Search for the cell housing the specified text and yield its (X, Y) center coordinate. 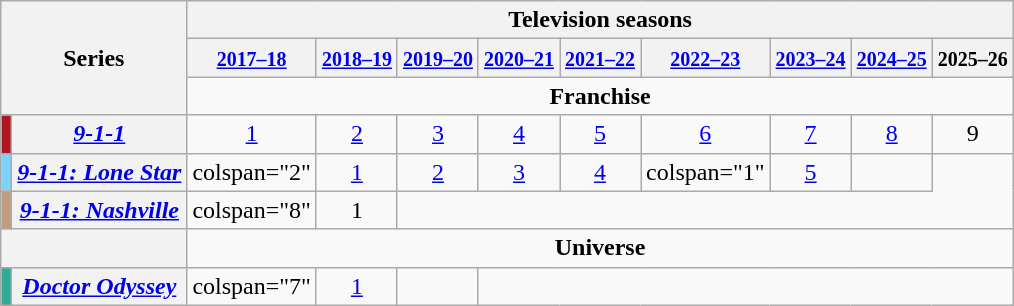
9-1-1: Lone Star (100, 172)
2017–18 (252, 58)
Doctor Odyssey (100, 286)
2022–23 (706, 58)
2019–20 (438, 58)
2021–22 (600, 58)
9-1-1: Nashville (100, 210)
Television seasons (600, 20)
7 (810, 134)
8 (892, 134)
2024–25 (892, 58)
9 (972, 134)
colspan="2" (252, 172)
Universe (600, 248)
2023–24 (810, 58)
Franchise (600, 96)
Series (94, 58)
9-1-1 (100, 134)
colspan="7" (252, 286)
2020–21 (518, 58)
6 (706, 134)
2018–19 (356, 58)
2025–26 (972, 58)
colspan="8" (252, 210)
colspan="1" (706, 172)
